Return [x, y] of the center of cell containing provided text 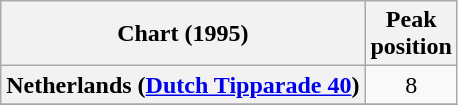
Chart (1995) [183, 34]
8 [411, 85]
Netherlands (Dutch Tipparade 40) [183, 85]
Peakposition [411, 34]
